Detect which cell encompasses the target text, then output its (x, y) center coordinate. 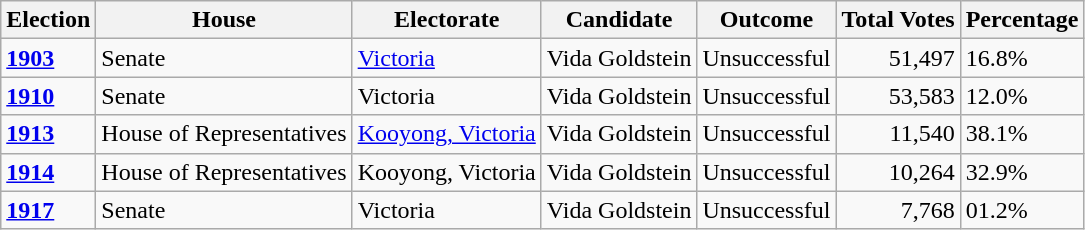
11,540 (898, 134)
1903 (48, 58)
53,583 (898, 96)
38.1% (1022, 134)
12.0% (1022, 96)
Election (48, 20)
1910 (48, 96)
Electorate (446, 20)
Total Votes (898, 20)
Percentage (1022, 20)
7,768 (898, 210)
01.2% (1022, 210)
1917 (48, 210)
10,264 (898, 172)
Candidate (619, 20)
House (224, 20)
51,497 (898, 58)
Outcome (766, 20)
32.9% (1022, 172)
1914 (48, 172)
16.8% (1022, 58)
1913 (48, 134)
